Find where the given text appears and provide that cell's center as [X, Y] coordinate. 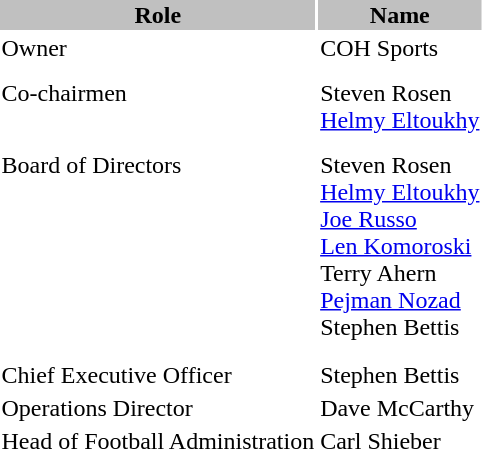
Name [400, 15]
Dave McCarthy [400, 408]
Stephen Bettis [400, 375]
Co-chairmen [158, 106]
Steven RosenHelmy Eltoukhy [400, 106]
COH Sports [400, 48]
Steven RosenHelmy EltoukhyJoe RussoLen KomoroskiTerry AhernPejman NozadStephen Bettis [400, 246]
Operations Director [158, 408]
Owner [158, 48]
Chief Executive Officer [158, 375]
Role [158, 15]
Board of Directors [158, 246]
